Provide the (X, Y) coordinate of the cell's center where the given text is located.  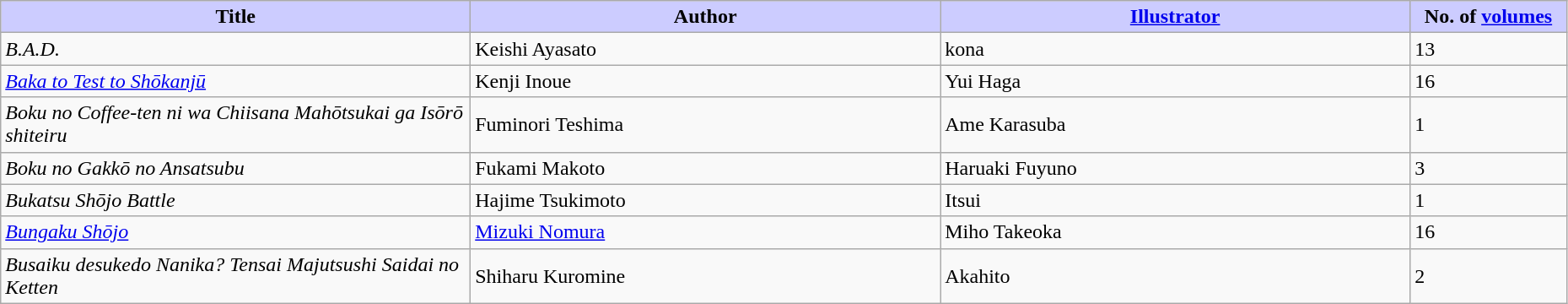
Mizuki Nomura (705, 232)
Title (236, 17)
Akahito (1176, 275)
Shiharu Kuromine (705, 275)
3 (1489, 168)
Bungaku Shōjo (236, 232)
2 (1489, 275)
Kenji Inoue (705, 81)
Ame Karasuba (1176, 125)
Boku no Coffee-ten ni wa Chiisana Mahōtsukai ga Isōrō shiteiru (236, 125)
Busaiku desukedo Nanika? Tensai Majutsushi Saidai no Ketten (236, 275)
Miho Takeoka (1176, 232)
Hajime Tsukimoto (705, 200)
Fukami Makoto (705, 168)
Fuminori Teshima (705, 125)
Yui Haga (1176, 81)
13 (1489, 49)
Illustrator (1176, 17)
Author (705, 17)
Boku no Gakkō no Ansatsubu (236, 168)
Keishi Ayasato (705, 49)
Itsui (1176, 200)
Bukatsu Shōjo Battle (236, 200)
kona (1176, 49)
No. of volumes (1489, 17)
Haruaki Fuyuno (1176, 168)
Baka to Test to Shōkanjū (236, 81)
B.A.D. (236, 49)
